For the text-containing cell, return its midpoint in (x, y) coordinate format. 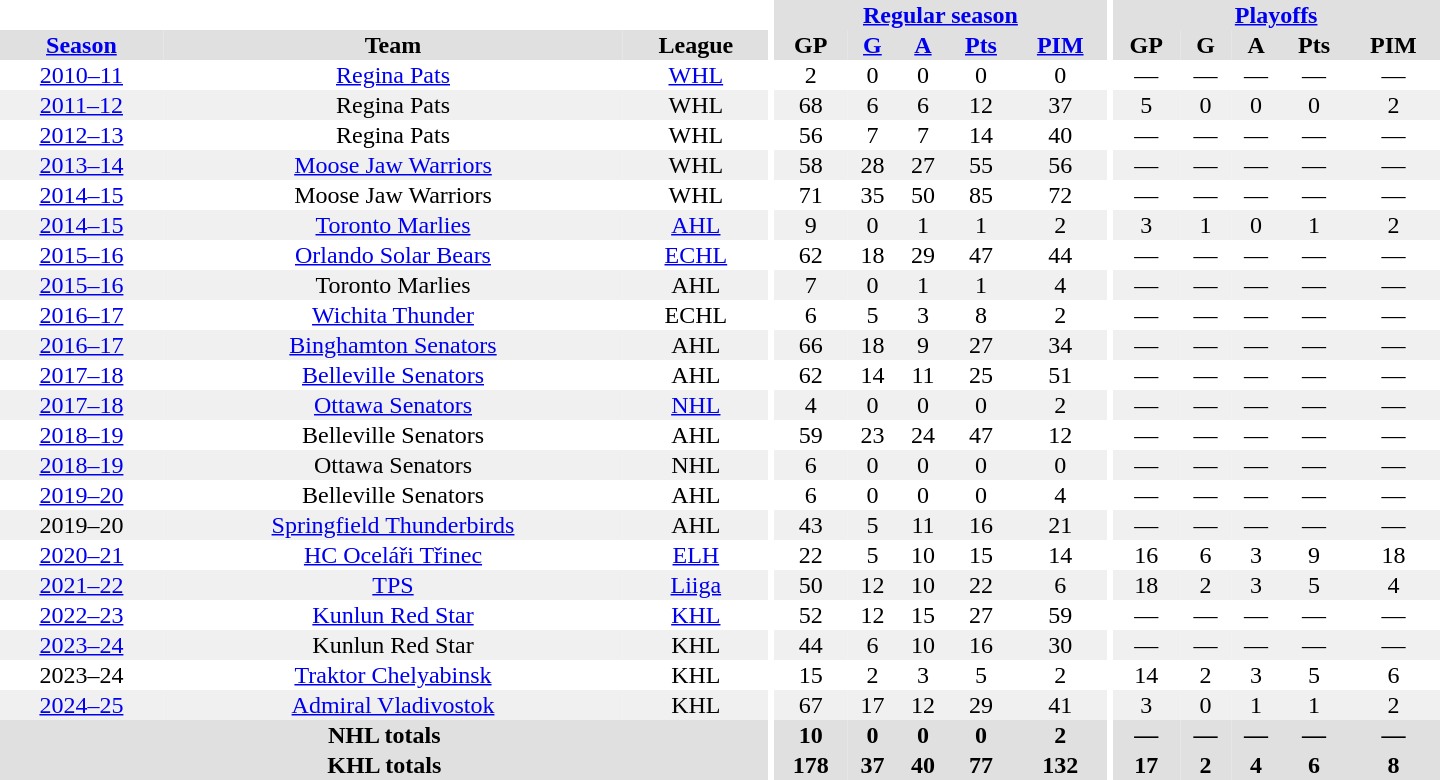
132 (1060, 765)
85 (981, 195)
178 (810, 765)
2022–23 (82, 615)
Springfield Thunderbirds (393, 525)
24 (924, 435)
77 (981, 765)
72 (1060, 195)
28 (872, 165)
2024–25 (82, 705)
67 (810, 705)
Admiral Vladivostok (393, 705)
Season (82, 45)
43 (810, 525)
51 (1060, 375)
52 (810, 615)
KHL totals (384, 765)
71 (810, 195)
ELH (696, 555)
35 (872, 195)
2020–21 (82, 555)
2010–11 (82, 75)
HC Oceláři Třinec (393, 555)
41 (1060, 705)
Traktor Chelyabinsk (393, 675)
TPS (393, 585)
2013–14 (82, 165)
Liiga (696, 585)
Orlando Solar Bears (393, 255)
68 (810, 105)
Team (393, 45)
2012–13 (82, 135)
55 (981, 165)
30 (1060, 645)
66 (810, 345)
League (696, 45)
Wichita Thunder (393, 315)
Playoffs (1276, 15)
25 (981, 375)
58 (810, 165)
23 (872, 435)
2021–22 (82, 585)
Regular season (940, 15)
34 (1060, 345)
NHL totals (384, 735)
Binghamton Senators (393, 345)
21 (1060, 525)
2011–12 (82, 105)
